Locate the cell with the specified text and output its [X, Y] center coordinate. 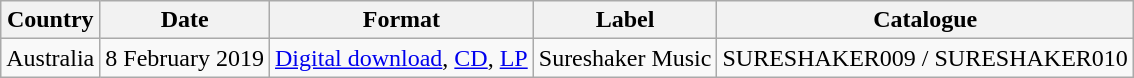
Country [50, 20]
SURESHAKER009 / SURESHAKER010 [925, 58]
Australia [50, 58]
Date [185, 20]
Label [625, 20]
Digital download, CD, LP [402, 58]
Catalogue [925, 20]
8 February 2019 [185, 58]
Sureshaker Music [625, 58]
Format [402, 20]
